Return the [x, y] coordinate for the center point of the cell that contains the specified text.  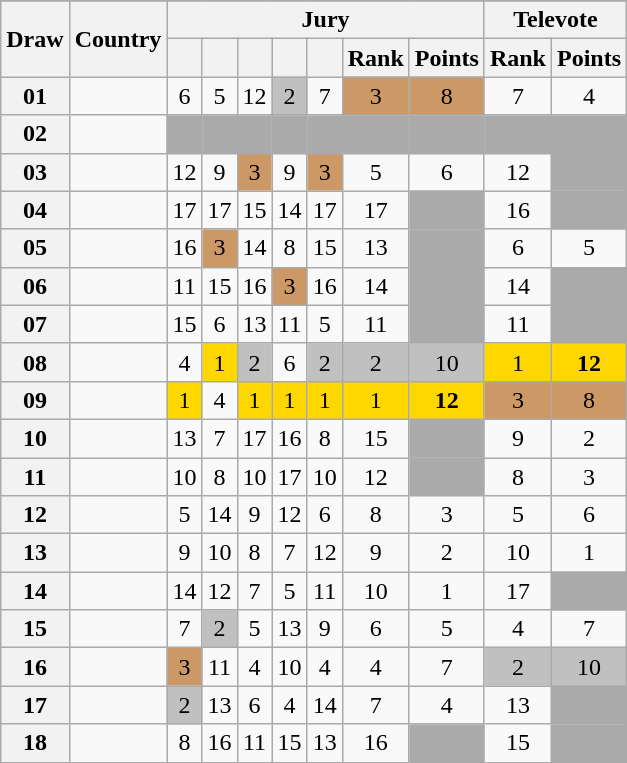
07 [35, 324]
05 [35, 248]
04 [35, 210]
02 [35, 134]
06 [35, 286]
03 [35, 172]
09 [35, 400]
18 [35, 743]
Jury [326, 20]
Country [118, 39]
Draw [35, 39]
08 [35, 362]
Televote [555, 20]
01 [35, 96]
